Search for the cell housing the specified text and yield its [x, y] center coordinate. 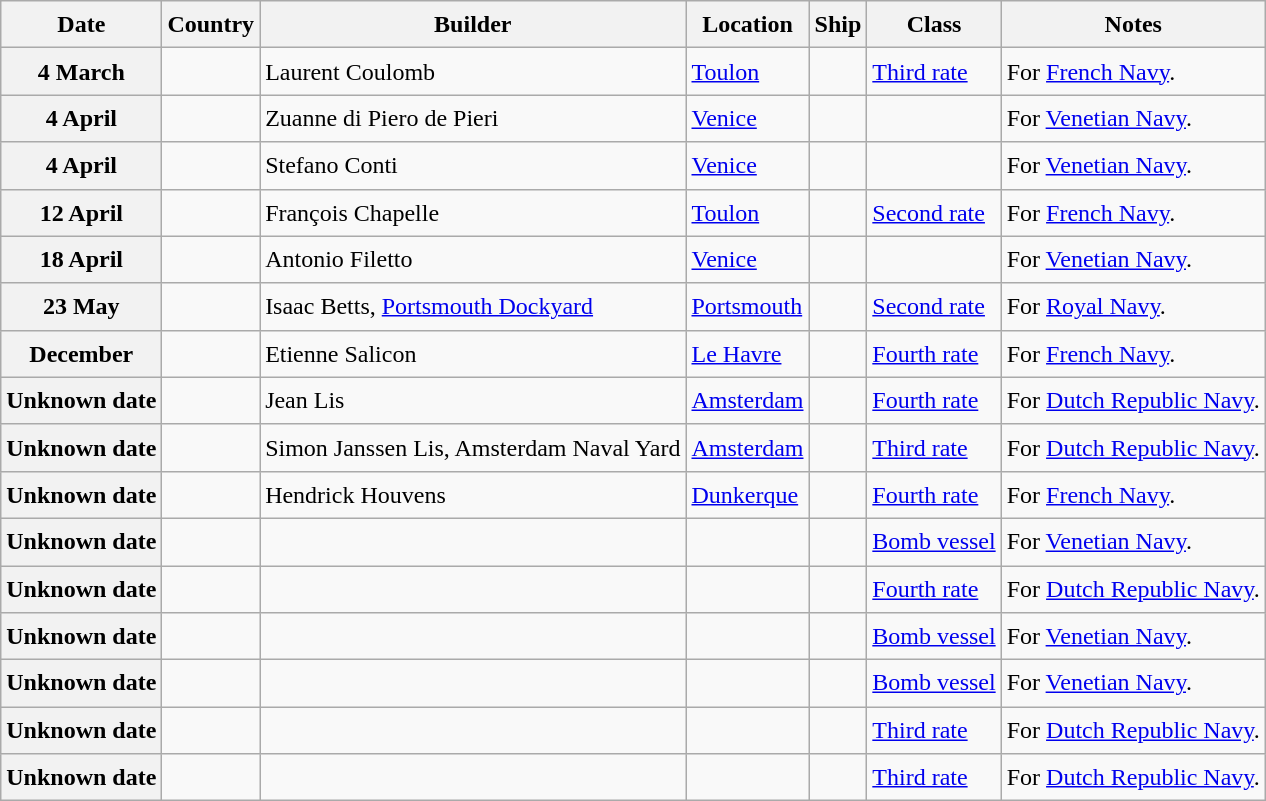
Notes [1133, 24]
François Chapelle [473, 212]
Location [748, 24]
Laurent Coulomb [473, 72]
Dunkerque [748, 494]
Le Havre [748, 354]
December [82, 354]
Ship [838, 24]
Builder [473, 24]
Portsmouth [748, 306]
Zuanne di Piero de Pieri [473, 118]
Jean Lis [473, 400]
For Royal Navy. [1133, 306]
Hendrick Houvens [473, 494]
Antonio Filetto [473, 260]
Isaac Betts, Portsmouth Dockyard [473, 306]
Stefano Conti [473, 166]
Class [934, 24]
18 April [82, 260]
Country [211, 24]
Date [82, 24]
4 March [82, 72]
23 May [82, 306]
12 April [82, 212]
Simon Janssen Lis, Amsterdam Naval Yard [473, 448]
Etienne Salicon [473, 354]
